Detect which cell encompasses the target text, then output its (x, y) center coordinate. 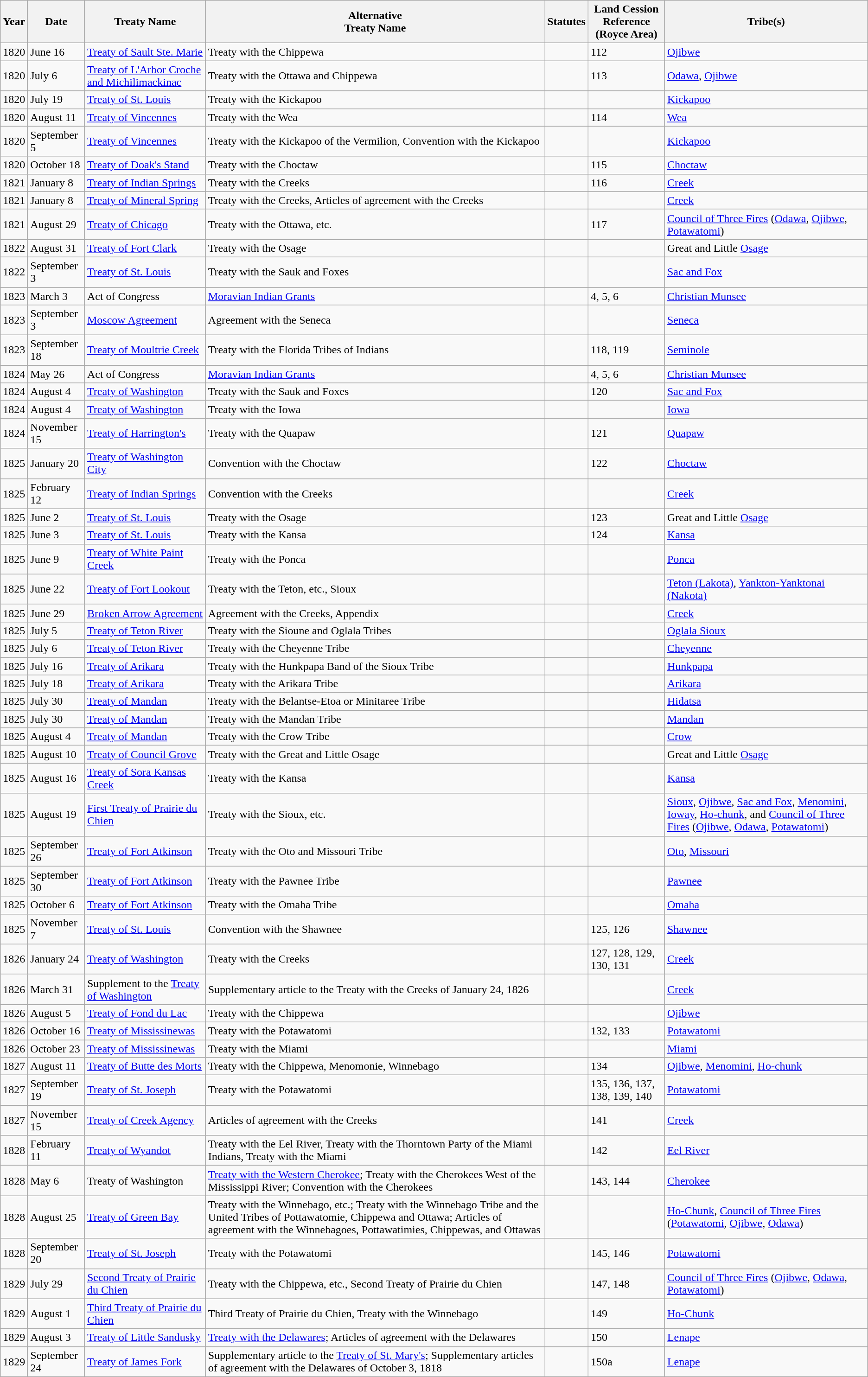
Treaty with the Choctaw (375, 165)
Treaty of Wyandot (145, 1151)
Treaty of Chicago (145, 224)
February 11 (57, 1151)
Treaty with the Quapaw (375, 433)
Treaty of Green Bay (145, 1217)
February 12 (57, 493)
Pawnee (766, 881)
Wea (766, 117)
Third Treaty of Prairie du Chien (145, 1314)
March 3 (57, 296)
Seminole (766, 351)
January 20 (57, 464)
Cherokee (766, 1180)
Council of Three Fires (Odawa, Ojibwe, Potawatomi) (766, 224)
Treaty of Moultrie Creek (145, 351)
Treaty of L'Arbor Croche and Michilimackinac (145, 76)
Treaty with the Pawnee Tribe (375, 881)
August 19 (57, 815)
Ponca (766, 559)
July 19 (57, 100)
September 18 (57, 351)
Treaty with the Teton, etc., Sioux (375, 589)
Treaty Name (145, 22)
Treaty of Fond du Lac (145, 1013)
Supplementary article to the Treaty with the Creeks of January 24, 1826 (375, 989)
Iowa (766, 409)
Treaty of Doak's Stand (145, 165)
Ho-Chunk (766, 1314)
August 5 (57, 1013)
Agreement with the Creeks, Appendix (375, 613)
July 18 (57, 684)
Convention with the Creeks (375, 493)
Treaty with the Eel River, Treaty with the Thorntown Party of the Miami Indians, Treaty with the Miami (375, 1151)
June 3 (57, 535)
Land CessionReference(Royce Area) (626, 22)
September 5 (57, 141)
Treaty of Council Grove (145, 754)
Treaty of Washington City (145, 464)
October 18 (57, 165)
Treaty with the Arikara Tribe (375, 684)
Treaty with the Creeks, Articles of agreement with the Creeks (375, 200)
June 22 (57, 589)
July 16 (57, 666)
Teton (Lakota), Yankton-Yanktonai (Nakota) (766, 589)
Treaty of Harrington's (145, 433)
Convention with the Choctaw (375, 464)
127, 128, 129, 130, 131 (626, 959)
Mandan (766, 719)
Quapaw (766, 433)
August 25 (57, 1217)
August 10 (57, 754)
June 9 (57, 559)
Treaty with the Great and Little Osage (375, 754)
Third Treaty of Prairie du Chien, Treaty with the Winnebago (375, 1314)
Agreement with the Seneca (375, 320)
Treaty with the Ottawa and Chippewa (375, 76)
115 (626, 165)
Treaty of Mineral Spring (145, 200)
Oto, Missouri (766, 851)
Supplement to the Treaty of Washington (145, 989)
March 31 (57, 989)
Treaty with the Chippewa, Menomonie, Winnebago (375, 1066)
Treaty with the Western Cherokee; Treaty with the Cherokees West of the Mississippi River; Convention with the Cherokees (375, 1180)
Treaty of James Fork (145, 1361)
July 5 (57, 631)
135, 136, 137, 138, 139, 140 (626, 1090)
Ho-Chunk, Council of Three Fires (Potawatomi, Ojibwe, Odawa) (766, 1217)
Treaty with the Hunkpapa Band of the Sioux Tribe (375, 666)
October 23 (57, 1048)
112 (626, 52)
125, 126 (626, 929)
October 6 (57, 905)
147, 148 (626, 1283)
Treaty of White Paint Creek (145, 559)
141 (626, 1120)
September 19 (57, 1090)
Treaty with the Miami (375, 1048)
Treaty of Sault Ste. Marie (145, 52)
Eel River (766, 1151)
June 16 (57, 52)
First Treaty of Prairie du Chien (145, 815)
142 (626, 1151)
August 3 (57, 1338)
Treaty with the Sioux, etc. (375, 815)
Seneca (766, 320)
Arikara (766, 684)
123 (626, 517)
Treaty with the Crow Tribe (375, 737)
Odawa, Ojibwe (766, 76)
124 (626, 535)
Treaty with the Sioune and Oglala Tribes (375, 631)
Second Treaty of Prairie du Chien (145, 1283)
Ojibwe, Menomini, Ho-chunk (766, 1066)
August 31 (57, 248)
January 24 (57, 959)
July 29 (57, 1283)
113 (626, 76)
November 7 (57, 929)
114 (626, 117)
Treaty with the Florida Tribes of Indians (375, 351)
Year (14, 22)
117 (626, 224)
Broken Arrow Agreement (145, 613)
June 2 (57, 517)
August 16 (57, 778)
Statutes (567, 22)
September 30 (57, 881)
122 (626, 464)
Articles of agreement with the Creeks (375, 1120)
Tribe(s) (766, 22)
132, 133 (626, 1031)
AlternativeTreaty Name (375, 22)
Treaty of Fort Clark (145, 248)
Treaty with the Delawares; Articles of agreement with the Delawares (375, 1338)
Treaty with the Mandan Tribe (375, 719)
Treaty with the Cheyenne Tribe (375, 648)
134 (626, 1066)
Miami (766, 1048)
145, 146 (626, 1254)
Treaty with the Ottawa, etc. (375, 224)
Treaty with the Kickapoo (375, 100)
Treaty with the Ponca (375, 559)
Hunkpapa (766, 666)
August 29 (57, 224)
121 (626, 433)
June 29 (57, 613)
Supplementary article to the Treaty of St. Mary's; Supplementary articles of agreement with the Delawares of October 3, 1818 (375, 1361)
150 (626, 1338)
Treaty with the Chippewa, etc., Second Treaty of Prairie du Chien (375, 1283)
October 16 (57, 1031)
August 1 (57, 1314)
Treaty with the Kickapoo of the Vermilion, Convention with the Kickapoo (375, 141)
120 (626, 392)
Hidatsa (766, 701)
Oglala Sioux (766, 631)
Treaty of Butte des Morts (145, 1066)
Council of Three Fires (Ojibwe, Odawa, Potawatomi) (766, 1283)
150a (626, 1361)
143, 144 (626, 1180)
Date (57, 22)
118, 119 (626, 351)
September 26 (57, 851)
149 (626, 1314)
Moscow Agreement (145, 320)
September 20 (57, 1254)
Treaty with the Belantse-Etoa or Minitaree Tribe (375, 701)
Omaha (766, 905)
Crow (766, 737)
Convention with the Shawnee (375, 929)
Treaty of Fort Lookout (145, 589)
Treaty with the Omaha Tribe (375, 905)
Treaty of Creek Agency (145, 1120)
Treaty with the Wea (375, 117)
Treaty of Sora Kansas Creek (145, 778)
Cheyenne (766, 648)
Shawnee (766, 929)
September 24 (57, 1361)
Treaty of Little Sandusky (145, 1338)
May 6 (57, 1180)
116 (626, 183)
May 26 (57, 374)
Sioux, Ojibwe, Sac and Fox, Menomini, Ioway, Ho-chunk, and Council of Three Fires (Ojibwe, Odawa, Potawatomi) (766, 815)
Treaty with the Iowa (375, 409)
Treaty with the Oto and Missouri Tribe (375, 851)
